Find where the given text appears and provide that cell's center as (X, Y) coordinate. 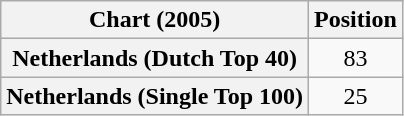
Position (356, 20)
Netherlands (Single Top 100) (155, 96)
25 (356, 96)
Chart (2005) (155, 20)
83 (356, 58)
Netherlands (Dutch Top 40) (155, 58)
